Pinpoint the cell where the given text exists, returning its [x, y] midpoint coordinate. 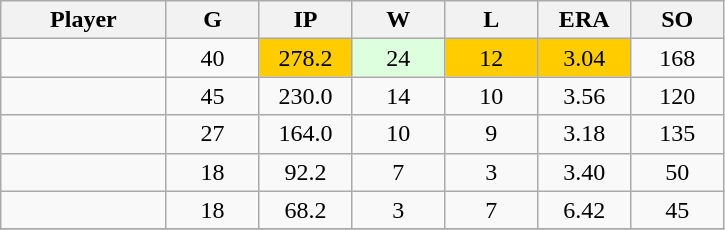
Player [84, 20]
68.2 [306, 210]
135 [678, 134]
27 [212, 134]
3.04 [584, 58]
3.40 [584, 172]
278.2 [306, 58]
G [212, 20]
120 [678, 96]
SO [678, 20]
14 [398, 96]
24 [398, 58]
ERA [584, 20]
L [492, 20]
9 [492, 134]
40 [212, 58]
12 [492, 58]
168 [678, 58]
IP [306, 20]
W [398, 20]
230.0 [306, 96]
164.0 [306, 134]
6.42 [584, 210]
92.2 [306, 172]
3.56 [584, 96]
3.18 [584, 134]
50 [678, 172]
